Search for the cell housing the specified text and yield its (X, Y) center coordinate. 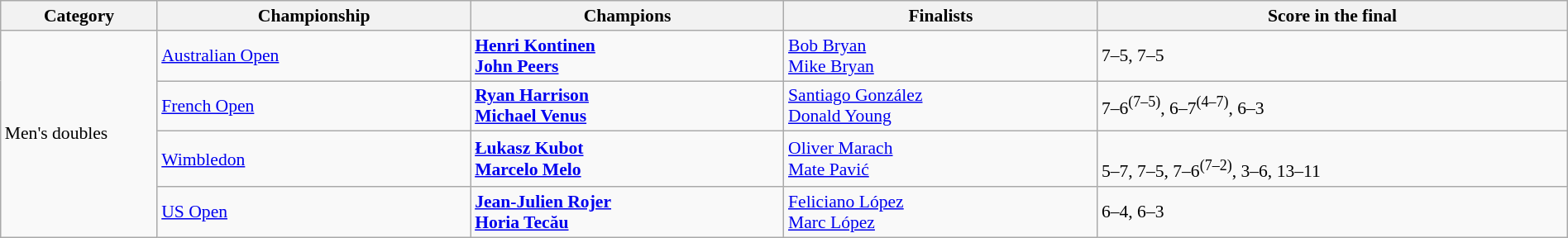
7–6(7–5), 6–7(4–7), 6–3 (1332, 106)
Australian Open (314, 56)
5–7, 7–5, 7–6(7–2), 3–6, 13–11 (1332, 159)
French Open (314, 106)
Jean-Julien Rojer Horia Tecău (627, 212)
6–4, 6–3 (1332, 212)
Oliver Marach Mate Pavić (941, 159)
US Open (314, 212)
Feliciano López Marc López (941, 212)
Championship (314, 16)
Category (79, 16)
Santiago González Donald Young (941, 106)
Champions (627, 16)
Score in the final (1332, 16)
Henri Kontinen John Peers (627, 56)
Finalists (941, 16)
Bob Bryan Mike Bryan (941, 56)
Men's doubles (79, 134)
Ryan Harrison Michael Venus (627, 106)
7–5, 7–5 (1332, 56)
Wimbledon (314, 159)
Łukasz Kubot Marcelo Melo (627, 159)
